Scan for the cell matching the given text and deliver its [x, y] coordinate at center. 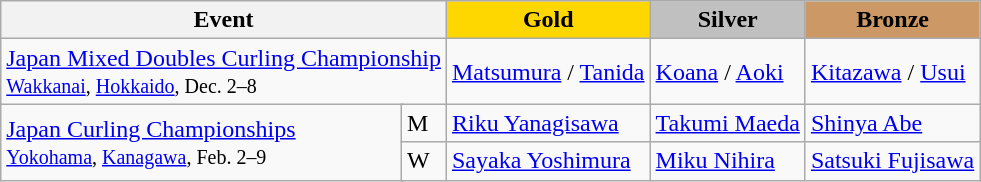
Miku Nihira [728, 161]
Japan Mixed Doubles Curling Championship Wakkanai, Hokkaido, Dec. 2–8 [224, 72]
Takumi Maeda [728, 123]
Sayaka Yoshimura [548, 161]
Satsuki Fujisawa [892, 161]
W [424, 161]
Bronze [892, 20]
Silver [728, 20]
Shinya Abe [892, 123]
Event [224, 20]
Matsumura / Tanida [548, 72]
Japan Curling Championships Yokohama, Kanagawa, Feb. 2–9 [202, 142]
Gold [548, 20]
Koana / Aoki [728, 72]
Kitazawa / Usui [892, 72]
Riku Yanagisawa [548, 123]
M [424, 123]
